Return the [x, y] coordinate for the center point of the cell that contains the specified text.  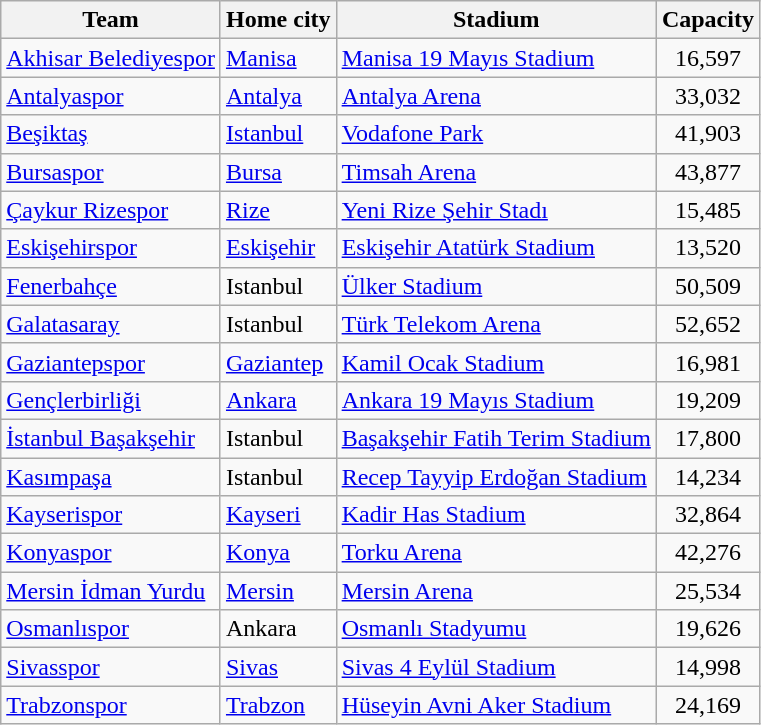
Trabzonspor [111, 705]
Osmanlı Stadyumu [496, 629]
Trabzon [278, 705]
13,520 [708, 248]
Recep Tayyip Erdoğan Stadium [496, 477]
Başakşehir Fatih Terim Stadium [496, 438]
Mersin İdman Yurdu [111, 591]
Sivas 4 Eylül Stadium [496, 667]
Torku Arena [496, 553]
Türk Telekom Arena [496, 324]
19,209 [708, 400]
Ülker Stadium [496, 286]
Mersin [278, 591]
Eskişehir Atatürk Stadium [496, 248]
19,626 [708, 629]
32,864 [708, 515]
16,597 [708, 58]
Gençlerbirliği [111, 400]
Sivasspor [111, 667]
Osmanlıspor [111, 629]
15,485 [708, 210]
Vodafone Park [496, 134]
Eskişehirspor [111, 248]
Sivas [278, 667]
Ankara 19 Mayıs Stadium [496, 400]
Yeni Rize Şehir Stadı [496, 210]
33,032 [708, 96]
14,998 [708, 667]
Konya [278, 553]
Team [111, 20]
Gaziantep [278, 362]
50,509 [708, 286]
Timsah Arena [496, 172]
Konyaspor [111, 553]
Capacity [708, 20]
Çaykur Rizespor [111, 210]
25,534 [708, 591]
Eskişehir [278, 248]
42,276 [708, 553]
Kamil Ocak Stadium [496, 362]
Kayseri [278, 515]
Gaziantepspor [111, 362]
İstanbul Başakşehir [111, 438]
Fenerbahçe [111, 286]
16,981 [708, 362]
Bursaspor [111, 172]
Home city [278, 20]
Manisa 19 Mayıs Stadium [496, 58]
Bursa [278, 172]
Antalya [278, 96]
24,169 [708, 705]
43,877 [708, 172]
Antalya Arena [496, 96]
Akhisar Belediyespor [111, 58]
41,903 [708, 134]
Antalyaspor [111, 96]
Kadir Has Stadium [496, 515]
Kayserispor [111, 515]
17,800 [708, 438]
Galatasaray [111, 324]
Manisa [278, 58]
52,652 [708, 324]
Kasımpaşa [111, 477]
Stadium [496, 20]
Rize [278, 210]
14,234 [708, 477]
Hüseyin Avni Aker Stadium [496, 705]
Mersin Arena [496, 591]
Beşiktaş [111, 134]
